Pinpoint the cell where the given text exists, returning its [x, y] midpoint coordinate. 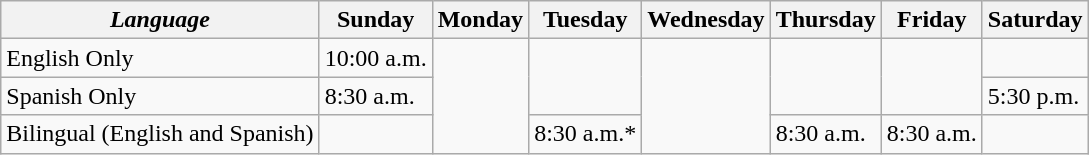
5:30 p.m. [1035, 96]
8:30 a.m.* [586, 134]
Wednesday [706, 20]
Thursday [826, 20]
Bilingual (English and Spanish) [160, 134]
English Only [160, 58]
10:00 a.m. [376, 58]
Spanish Only [160, 96]
Friday [932, 20]
Sunday [376, 20]
Monday [480, 20]
Saturday [1035, 20]
Tuesday [586, 20]
Language [160, 20]
